Search for the cell housing the specified text and yield its [x, y] center coordinate. 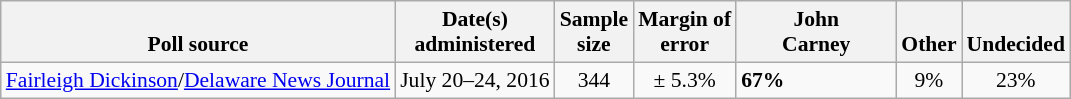
67% [816, 80]
Other [928, 32]
± 5.3% [684, 80]
Fairleigh Dickinson/Delaware News Journal [198, 80]
JohnCarney [816, 32]
9% [928, 80]
23% [1016, 80]
Samplesize [594, 32]
344 [594, 80]
Date(s)administered [474, 32]
Poll source [198, 32]
Undecided [1016, 32]
Margin oferror [684, 32]
July 20–24, 2016 [474, 80]
